Extract the (x, y) coordinate from the center of the cell holding the provided text.  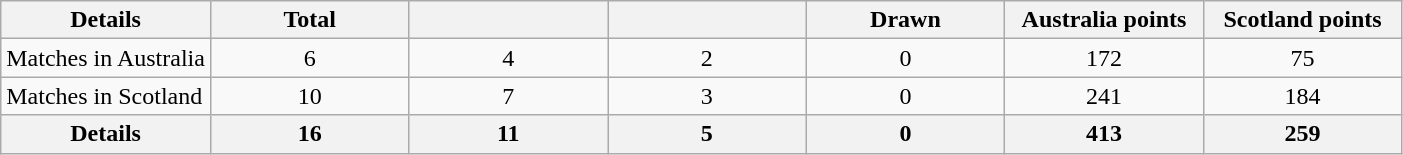
413 (1104, 134)
6 (310, 58)
Total (310, 20)
16 (310, 134)
4 (508, 58)
75 (1302, 58)
Drawn (906, 20)
Matches in Scotland (106, 96)
3 (708, 96)
Australia points (1104, 20)
184 (1302, 96)
172 (1104, 58)
241 (1104, 96)
10 (310, 96)
7 (508, 96)
2 (708, 58)
Matches in Australia (106, 58)
259 (1302, 134)
Scotland points (1302, 20)
5 (708, 134)
11 (508, 134)
